Return (X, Y) of the center of cell containing provided text 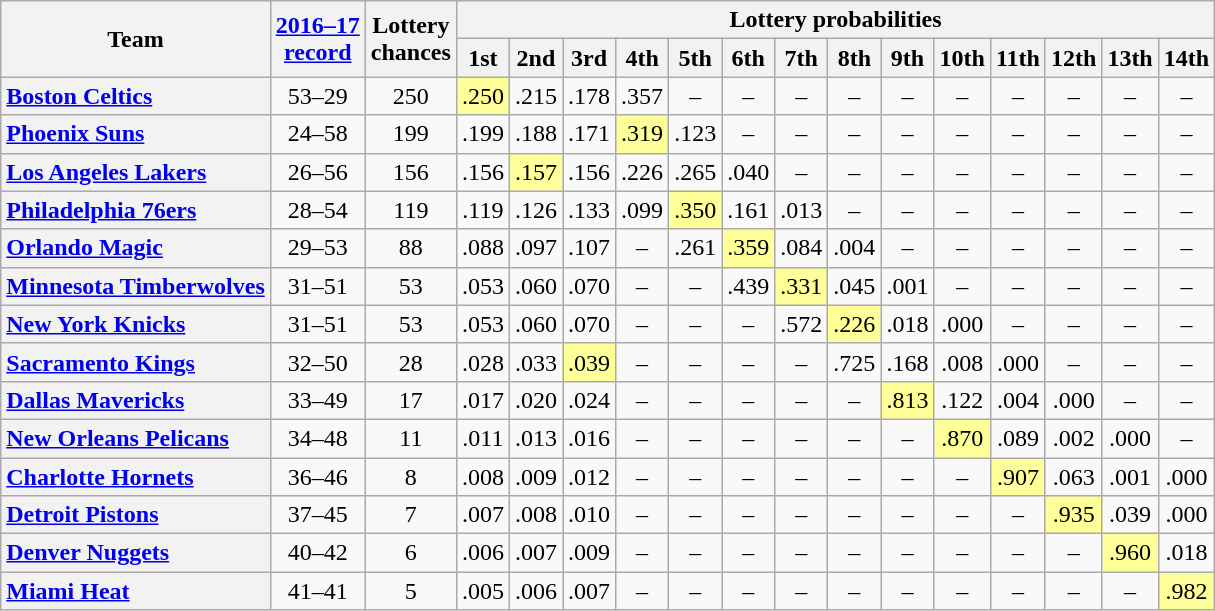
Boston Celtics (136, 96)
.250 (482, 96)
.028 (482, 362)
Phoenix Suns (136, 134)
.157 (536, 172)
.331 (802, 286)
.359 (748, 248)
.097 (536, 248)
.045 (854, 286)
.107 (588, 248)
.084 (802, 248)
34–48 (318, 438)
29–53 (318, 248)
Orlando Magic (136, 248)
5 (410, 591)
.123 (696, 134)
.982 (1186, 591)
Dallas Mavericks (136, 400)
Miami Heat (136, 591)
13th (1130, 58)
36–46 (318, 477)
2nd (536, 58)
.119 (482, 210)
3rd (588, 58)
53–29 (318, 96)
.261 (696, 248)
33–49 (318, 400)
Sacramento Kings (136, 362)
Lotterychances (410, 39)
.935 (1073, 515)
.199 (482, 134)
12th (1073, 58)
.188 (536, 134)
7 (410, 515)
.122 (962, 400)
.005 (482, 591)
37–45 (318, 515)
.215 (536, 96)
2016–17record (318, 39)
17 (410, 400)
.133 (588, 210)
.126 (536, 210)
.161 (748, 210)
.265 (696, 172)
.033 (536, 362)
4th (642, 58)
156 (410, 172)
.168 (908, 362)
11th (1018, 58)
.017 (482, 400)
.319 (642, 134)
11 (410, 438)
1st (482, 58)
5th (696, 58)
.011 (482, 438)
.572 (802, 324)
.089 (1018, 438)
119 (410, 210)
Team (136, 39)
.016 (588, 438)
.357 (642, 96)
.813 (908, 400)
88 (410, 248)
Minnesota Timberwolves (136, 286)
.040 (748, 172)
26–56 (318, 172)
7th (802, 58)
.010 (588, 515)
New York Knicks (136, 324)
9th (908, 58)
24–58 (318, 134)
.088 (482, 248)
.099 (642, 210)
6th (748, 58)
.020 (536, 400)
Denver Nuggets (136, 553)
41–41 (318, 591)
199 (410, 134)
.907 (1018, 477)
Detroit Pistons (136, 515)
.870 (962, 438)
.178 (588, 96)
250 (410, 96)
Lottery probabilities (835, 20)
.960 (1130, 553)
Charlotte Hornets (136, 477)
.725 (854, 362)
.171 (588, 134)
10th (962, 58)
8 (410, 477)
6 (410, 553)
32–50 (318, 362)
New Orleans Pelicans (136, 438)
14th (1186, 58)
28–54 (318, 210)
.024 (588, 400)
8th (854, 58)
.002 (1073, 438)
.012 (588, 477)
28 (410, 362)
40–42 (318, 553)
Los Angeles Lakers (136, 172)
Philadelphia 76ers (136, 210)
.439 (748, 286)
.350 (696, 210)
.063 (1073, 477)
